Find where the given text appears and provide that cell's center as (x, y) coordinate. 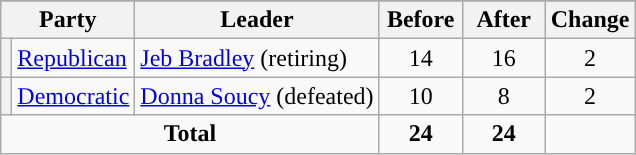
14 (420, 58)
Donna Soucy (defeated) (257, 96)
16 (504, 58)
Before (420, 20)
10 (420, 96)
Total (190, 134)
After (504, 20)
Republican (74, 58)
Party (68, 20)
Jeb Bradley (retiring) (257, 58)
Leader (257, 20)
Change (590, 20)
8 (504, 96)
Democratic (74, 96)
